Return (X, Y) of the center of cell containing provided text 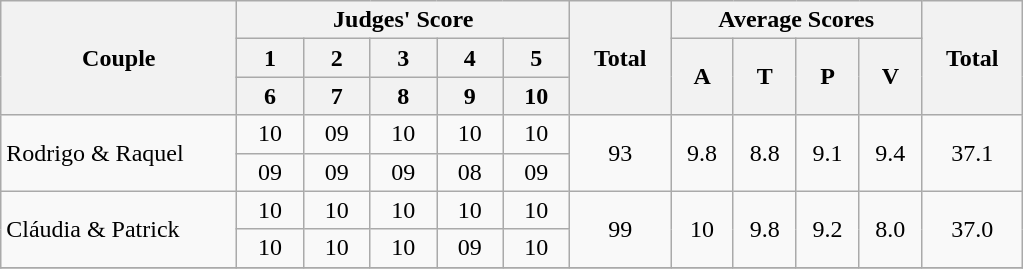
37.0 (972, 229)
Average Scores (796, 20)
9.4 (890, 153)
9 (470, 96)
8 (404, 96)
6 (270, 96)
8.8 (764, 153)
1 (270, 58)
99 (620, 229)
5 (536, 58)
9.2 (828, 229)
P (828, 77)
3 (404, 58)
7 (336, 96)
A (702, 77)
4 (470, 58)
Judges' Score (404, 20)
9.1 (828, 153)
Cláudia & Patrick (119, 229)
93 (620, 153)
2 (336, 58)
Rodrigo & Raquel (119, 153)
08 (470, 172)
37.1 (972, 153)
V (890, 77)
Couple (119, 58)
8.0 (890, 229)
T (764, 77)
